Scan for the cell matching the given text and deliver its [X, Y] coordinate at center. 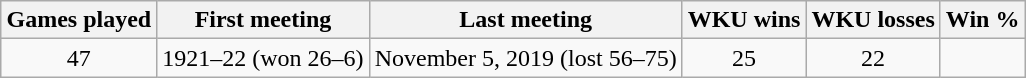
November 5, 2019 (lost 56–75) [526, 58]
47 [79, 58]
25 [744, 58]
1921–22 (won 26–6) [263, 58]
Last meeting [526, 20]
22 [873, 58]
Win % [982, 20]
WKU losses [873, 20]
Games played [79, 20]
WKU wins [744, 20]
First meeting [263, 20]
